Provide the [X, Y] coordinate of the cell's center where the given text is located.  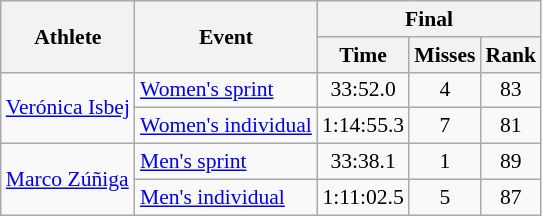
1:11:02.5 [363, 197]
Men's sprint [226, 162]
Women's individual [226, 126]
83 [512, 90]
Misses [444, 55]
Final [429, 19]
33:38.1 [363, 162]
Event [226, 36]
Athlete [68, 36]
87 [512, 197]
Men's individual [226, 197]
1:14:55.3 [363, 126]
89 [512, 162]
Marco Zúñiga [68, 180]
Rank [512, 55]
Time [363, 55]
4 [444, 90]
Women's sprint [226, 90]
33:52.0 [363, 90]
5 [444, 197]
Verónica Isbej [68, 108]
1 [444, 162]
81 [512, 126]
7 [444, 126]
